Find where the given text appears and provide that cell's center as (X, Y) coordinate. 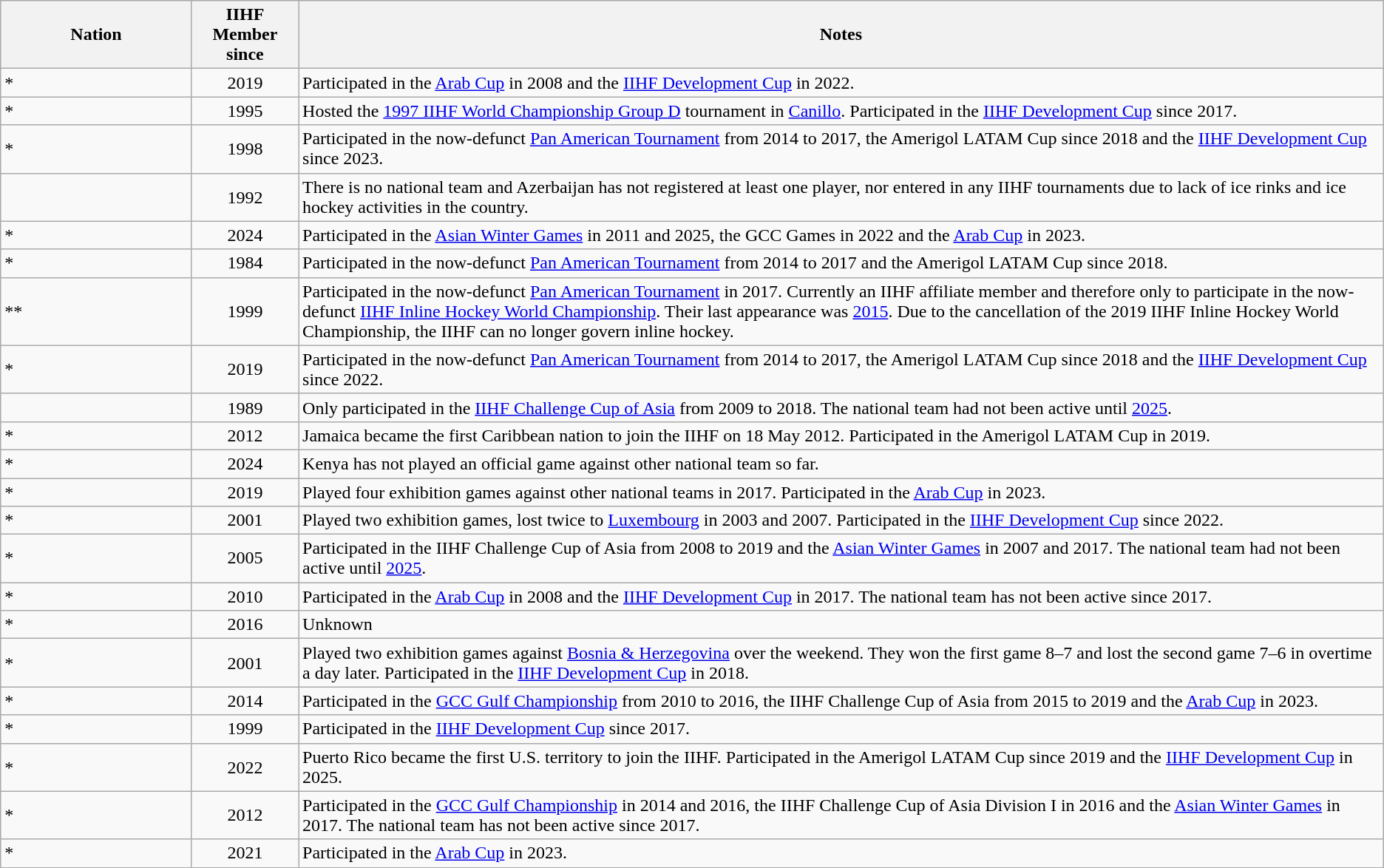
Participated in the now-defunct Pan American Tournament from 2014 to 2017, the Amerigol LATAM Cup since 2018 and the IIHF Development Cup since 2022. (841, 370)
Participated in the Arab Cup in 2023. (841, 853)
Puerto Rico became the first U.S. territory to join the IIHF. Participated in the Amerigol LATAM Cup since 2019 and the IIHF Development Cup in 2025. (841, 767)
2016 (245, 625)
2014 (245, 701)
Kenya has not played an official game against other national team so far. (841, 464)
2010 (245, 597)
Hosted the 1997 IIHF World Championship Group D tournament in Canillo. Participated in the IIHF Development Cup since 2017. (841, 111)
Participated in the Arab Cup in 2008 and the IIHF Development Cup in 2017. The national team has not been active since 2017. (841, 597)
Played two exhibition games, lost twice to Luxembourg in 2003 and 2007. Participated in the IIHF Development Cup since 2022. (841, 521)
1989 (245, 407)
Jamaica became the first Caribbean nation to join the IIHF on 18 May 2012. Participated in the Amerigol LATAM Cup in 2019. (841, 435)
Unknown (841, 625)
Participated in the Arab Cup in 2008 and the IIHF Development Cup in 2022. (841, 83)
2022 (245, 767)
Participated in the IIHF Development Cup since 2017. (841, 729)
Participated in the Asian Winter Games in 2011 and 2025, the GCC Games in 2022 and the Arab Cup in 2023. (841, 235)
1998 (245, 149)
Participated in the now-defunct Pan American Tournament from 2014 to 2017 and the Amerigol LATAM Cup since 2018. (841, 263)
Participated in the now-defunct Pan American Tournament from 2014 to 2017, the Amerigol LATAM Cup since 2018 and the IIHF Development Cup since 2023. (841, 149)
1984 (245, 263)
Nation (96, 35)
2005 (245, 559)
** (96, 311)
Played four exhibition games against other national teams in 2017. Participated in the Arab Cup in 2023. (841, 492)
1992 (245, 197)
Only participated in the IIHF Challenge Cup of Asia from 2009 to 2018. The national team had not been active until 2025. (841, 407)
2021 (245, 853)
Notes (841, 35)
IIHF Member since (245, 35)
1995 (245, 111)
Participated in the GCC Gulf Championship from 2010 to 2016, the IIHF Challenge Cup of Asia from 2015 to 2019 and the Arab Cup in 2023. (841, 701)
